Return the (X, Y) coordinate for the center point of the cell that contains the specified text.  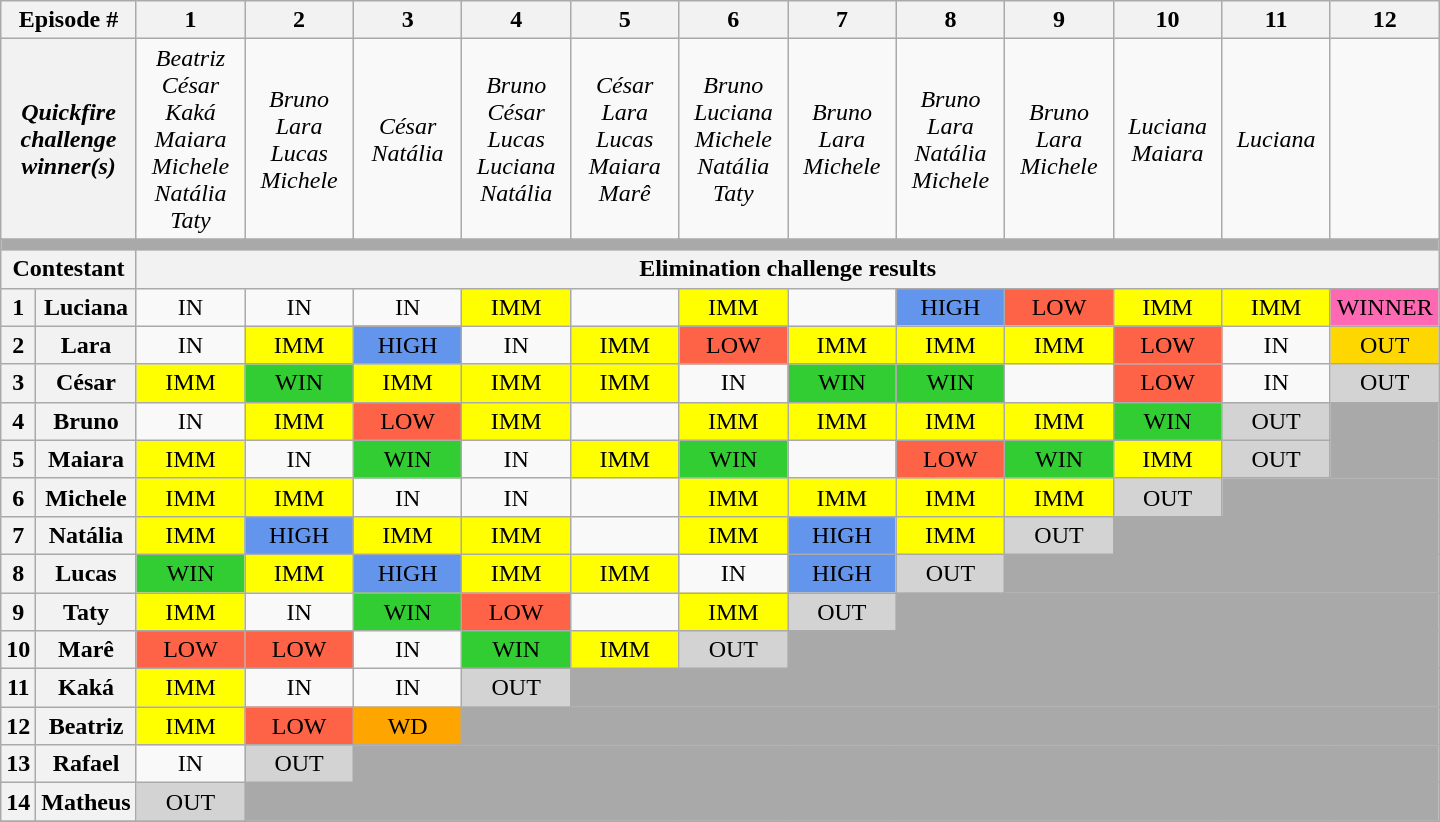
13 (18, 764)
Episode # (68, 20)
WD (408, 726)
BrunoLucianaMicheleNatáliaTaty (734, 139)
Bruno (86, 421)
Beatriz (86, 726)
Quickfirechallengewinner(s) (68, 139)
Lara (86, 345)
WINNER (1384, 307)
César (86, 383)
CésarNatália (408, 139)
CésarLaraLucasMaiaraMarê (624, 139)
BrunoLaraNatáliaMichele (950, 139)
Elimination challenge results (788, 269)
14 (18, 802)
Kaká (86, 688)
BeatrizCésarKakáMaiaraMicheleNatáliaTaty (190, 139)
Lucas (86, 573)
Natália (86, 535)
LucianaMaiara (1168, 139)
Maiara (86, 459)
Matheus (86, 802)
Contestant (68, 269)
Michele (86, 497)
Rafael (86, 764)
BrunoLaraLucasMichele (300, 139)
Marê (86, 650)
BrunoCésarLucasLucianaNatália (516, 139)
Taty (86, 611)
